Locate the cell with the specified text and output its (X, Y) center coordinate. 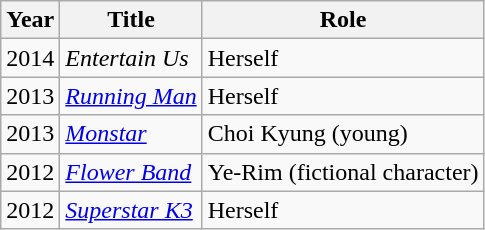
Monstar (131, 134)
Running Man (131, 96)
Ye-Rim (fictional character) (343, 172)
Choi Kyung (young) (343, 134)
Entertain Us (131, 58)
Year (30, 20)
Superstar K3 (131, 210)
2014 (30, 58)
Role (343, 20)
Title (131, 20)
Flower Band (131, 172)
